Detect which cell encompasses the target text, then output its [X, Y] center coordinate. 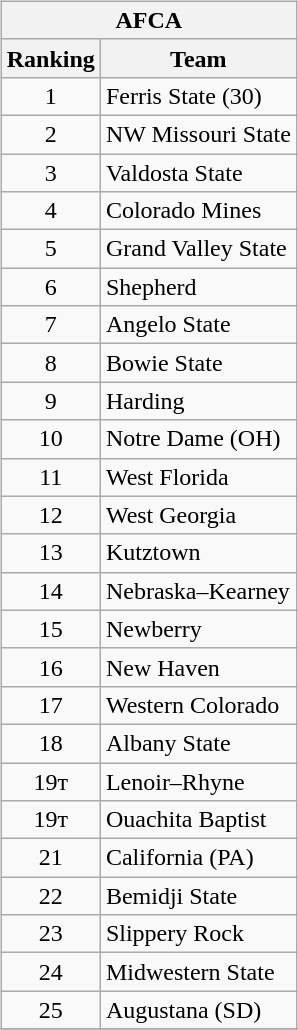
New Haven [198, 667]
2 [50, 134]
25 [50, 1010]
17 [50, 705]
California (PA) [198, 858]
AFCA [148, 20]
Lenoir–Rhyne [198, 781]
Nebraska–Kearney [198, 591]
Angelo State [198, 325]
Slippery Rock [198, 934]
4 [50, 211]
Bowie State [198, 363]
8 [50, 363]
Midwestern State [198, 972]
11 [50, 477]
Bemidji State [198, 896]
Ranking [50, 58]
Valdosta State [198, 173]
15 [50, 629]
Kutztown [198, 553]
13 [50, 553]
Ouachita Baptist [198, 820]
Ferris State (30) [198, 96]
9 [50, 401]
14 [50, 591]
16 [50, 667]
Harding [198, 401]
Team [198, 58]
3 [50, 173]
7 [50, 325]
23 [50, 934]
1 [50, 96]
21 [50, 858]
5 [50, 249]
Notre Dame (OH) [198, 439]
24 [50, 972]
Colorado Mines [198, 211]
Albany State [198, 743]
West Georgia [198, 515]
22 [50, 896]
Western Colorado [198, 705]
Augustana (SD) [198, 1010]
Shepherd [198, 287]
Grand Valley State [198, 249]
6 [50, 287]
West Florida [198, 477]
Newberry [198, 629]
NW Missouri State [198, 134]
12 [50, 515]
18 [50, 743]
10 [50, 439]
